Return (X, Y) of the center of cell containing provided text 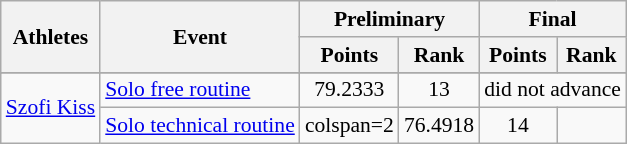
76.4918 (439, 126)
Athletes (50, 36)
Preliminary (390, 19)
Final (552, 19)
Szofi Kiss (50, 108)
did not advance (552, 90)
79.2333 (350, 90)
colspan=2 (350, 126)
Solo free routine (200, 90)
14 (518, 126)
Event (200, 36)
Solo technical routine (200, 126)
13 (439, 90)
